Output the [x, y] coordinate of the center of the cell containing the given text.  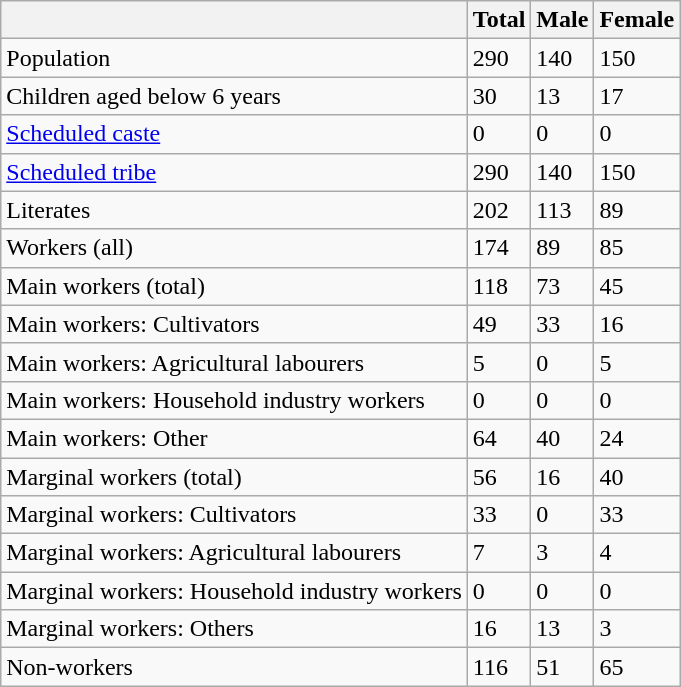
Main workers: Household industry workers [234, 400]
49 [499, 324]
45 [637, 286]
Male [562, 20]
Main workers: Agricultural labourers [234, 362]
4 [637, 553]
Marginal workers: Others [234, 629]
118 [499, 286]
Main workers: Cultivators [234, 324]
Literates [234, 210]
Main workers (total) [234, 286]
Marginal workers: Agricultural labourers [234, 553]
Non-workers [234, 667]
30 [499, 96]
Children aged below 6 years [234, 96]
Female [637, 20]
Population [234, 58]
Marginal workers (total) [234, 477]
Marginal workers: Household industry workers [234, 591]
85 [637, 248]
113 [562, 210]
Total [499, 20]
7 [499, 553]
73 [562, 286]
Workers (all) [234, 248]
Scheduled tribe [234, 172]
56 [499, 477]
51 [562, 667]
Main workers: Other [234, 438]
202 [499, 210]
116 [499, 667]
24 [637, 438]
Scheduled caste [234, 134]
17 [637, 96]
174 [499, 248]
Marginal workers: Cultivators [234, 515]
64 [499, 438]
65 [637, 667]
